Search for the cell housing the specified text and yield its (x, y) center coordinate. 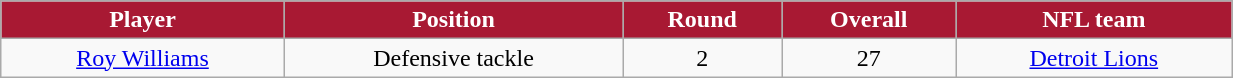
Overall (869, 20)
Player (142, 20)
2 (702, 58)
Round (702, 20)
Defensive tackle (454, 58)
NFL team (1094, 20)
27 (869, 58)
Roy Williams (142, 58)
Detroit Lions (1094, 58)
Position (454, 20)
